Locate the cell with the specified text and output its [x, y] center coordinate. 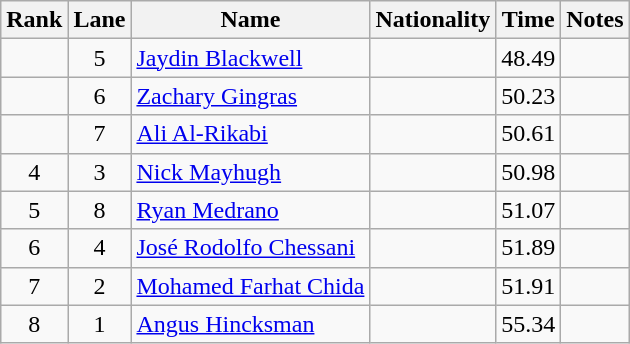
51.89 [528, 248]
Rank [34, 20]
50.98 [528, 172]
Nationality [433, 20]
51.91 [528, 286]
51.07 [528, 210]
55.34 [528, 324]
1 [100, 324]
Jaydin Blackwell [250, 58]
2 [100, 286]
Lane [100, 20]
Angus Hincksman [250, 324]
Mohamed Farhat Chida [250, 286]
48.49 [528, 58]
50.61 [528, 134]
José Rodolfo Chessani [250, 248]
Ali Al-Rikabi [250, 134]
3 [100, 172]
Nick Mayhugh [250, 172]
Notes [595, 20]
Zachary Gingras [250, 96]
Ryan Medrano [250, 210]
50.23 [528, 96]
Name [250, 20]
Time [528, 20]
